Scan for the cell matching the given text and deliver its (x, y) coordinate at center. 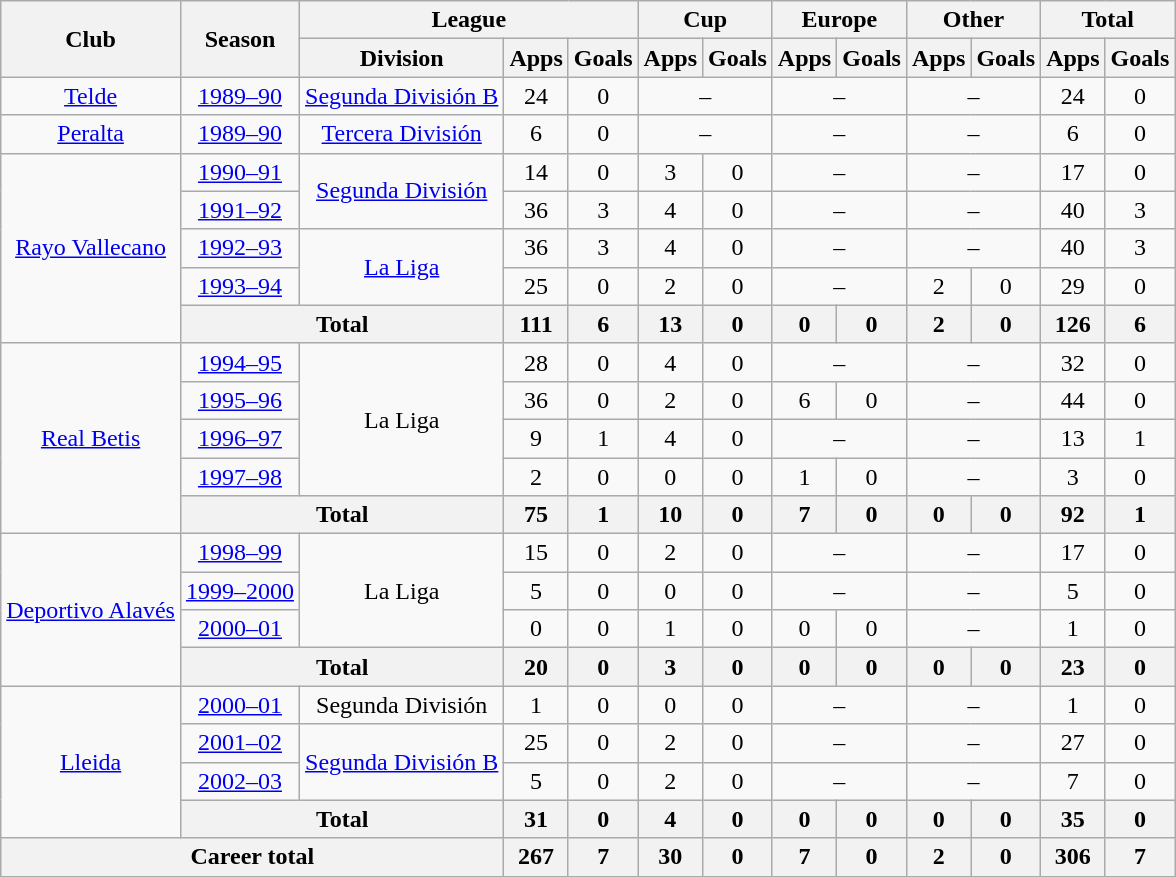
44 (1073, 400)
Other (973, 20)
267 (536, 857)
Division (402, 58)
1994–95 (240, 362)
306 (1073, 857)
1998–99 (240, 553)
14 (536, 172)
2002–03 (240, 781)
Club (91, 39)
Europe (839, 20)
32 (1073, 362)
Lleida (91, 762)
1993–94 (240, 286)
1995–96 (240, 400)
Deportivo Alavés (91, 610)
20 (536, 667)
2001–02 (240, 743)
1992–93 (240, 248)
29 (1073, 286)
Rayo Vallecano (91, 248)
1999–2000 (240, 591)
31 (536, 819)
Telde (91, 96)
1997–98 (240, 477)
126 (1073, 324)
75 (536, 515)
9 (536, 438)
Career total (252, 857)
111 (536, 324)
30 (670, 857)
1990–91 (240, 172)
Real Betis (91, 438)
Season (240, 39)
23 (1073, 667)
Cup (705, 20)
15 (536, 553)
1996–97 (240, 438)
27 (1073, 743)
10 (670, 515)
Tercera División (402, 134)
28 (536, 362)
35 (1073, 819)
1991–92 (240, 210)
92 (1073, 515)
Peralta (91, 134)
League (470, 20)
